Extract the (X, Y) coordinate from the center of the cell holding the provided text.  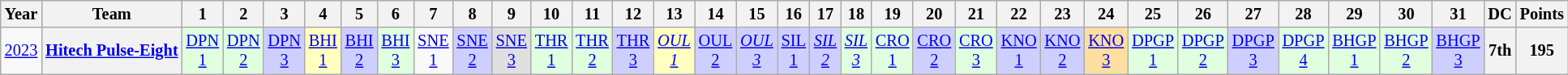
SNE1 (433, 51)
18 (856, 14)
10 (551, 14)
DPN1 (203, 51)
31 (1458, 14)
SIL2 (825, 51)
6 (396, 14)
13 (674, 14)
26 (1203, 14)
9 (512, 14)
BHGP3 (1458, 51)
DPGP1 (1153, 51)
THR3 (633, 51)
DC (1500, 14)
20 (934, 14)
KNO2 (1062, 51)
CRO1 (893, 51)
17 (825, 14)
BHGP2 (1406, 51)
Points (1542, 14)
23 (1062, 14)
21 (976, 14)
SNE2 (472, 51)
15 (756, 14)
OUL1 (674, 51)
5 (360, 14)
24 (1106, 14)
8 (472, 14)
DPN2 (243, 51)
SIL1 (794, 51)
SNE3 (512, 51)
BHGP1 (1354, 51)
DPGP2 (1203, 51)
Year (21, 14)
BHI1 (323, 51)
CRO3 (976, 51)
11 (592, 14)
CRO2 (934, 51)
2023 (21, 51)
KNO3 (1106, 51)
7 (433, 14)
19 (893, 14)
16 (794, 14)
195 (1542, 51)
3 (284, 14)
27 (1253, 14)
SIL3 (856, 51)
22 (1019, 14)
7th (1500, 51)
1 (203, 14)
30 (1406, 14)
DPN3 (284, 51)
Hitech Pulse-Eight (112, 51)
OUL2 (716, 51)
2 (243, 14)
BHI3 (396, 51)
Team (112, 14)
DPGP3 (1253, 51)
25 (1153, 14)
14 (716, 14)
29 (1354, 14)
OUL3 (756, 51)
BHI2 (360, 51)
THR1 (551, 51)
DPGP4 (1304, 51)
KNO1 (1019, 51)
THR2 (592, 51)
4 (323, 14)
28 (1304, 14)
12 (633, 14)
